From the cell containing the given text, extract its center point as (X, Y) coordinate. 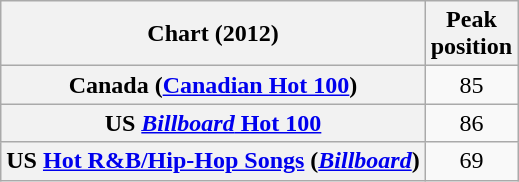
Peakposition (471, 34)
85 (471, 85)
86 (471, 123)
US Hot R&B/Hip-Hop Songs (Billboard) (213, 161)
69 (471, 161)
Canada (Canadian Hot 100) (213, 85)
Chart (2012) (213, 34)
US Billboard Hot 100 (213, 123)
